For the text-containing cell, return its midpoint in [x, y] coordinate format. 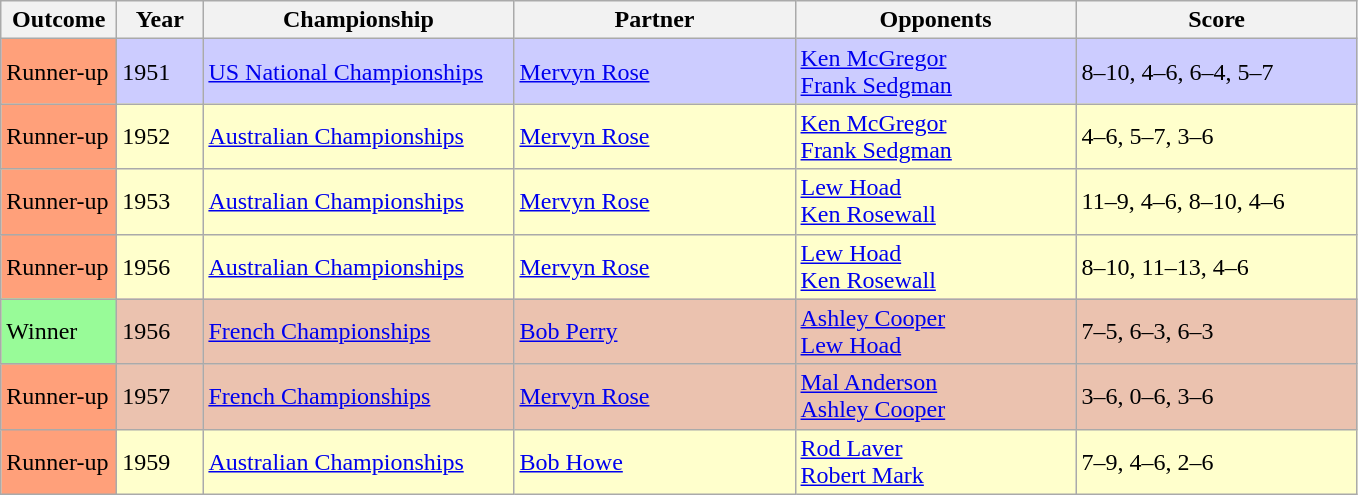
Championship [358, 20]
8–10, 11–13, 4–6 [1216, 266]
8–10, 4–6, 6–4, 5–7 [1216, 72]
Score [1216, 20]
1953 [160, 202]
4–6, 5–7, 3–6 [1216, 136]
1952 [160, 136]
Ashley Cooper Lew Hoad [936, 332]
7–9, 4–6, 2–6 [1216, 462]
Bob Perry [654, 332]
3–6, 0–6, 3–6 [1216, 396]
1959 [160, 462]
US National Championships [358, 72]
Mal Anderson Ashley Cooper [936, 396]
Rod Laver Robert Mark [936, 462]
Winner [59, 332]
1957 [160, 396]
7–5, 6–3, 6–3 [1216, 332]
Year [160, 20]
1951 [160, 72]
11–9, 4–6, 8–10, 4–6 [1216, 202]
Bob Howe [654, 462]
Opponents [936, 20]
Partner [654, 20]
Outcome [59, 20]
